Locate the cell with the specified text and output its (X, Y) center coordinate. 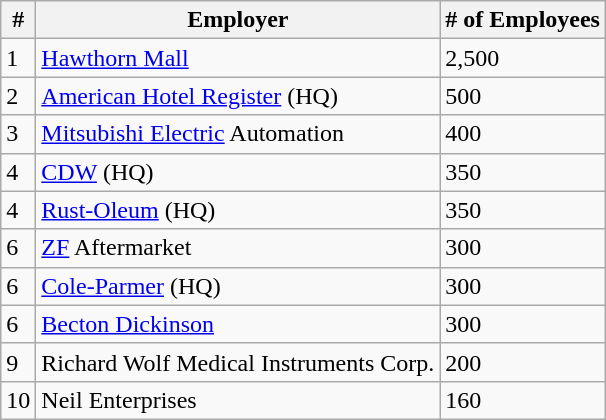
Cole-Parmer (HQ) (238, 286)
Employer (238, 20)
Mitsubishi Electric Automation (238, 134)
Richard Wolf Medical Instruments Corp. (238, 362)
Hawthorn Mall (238, 58)
160 (523, 400)
2,500 (523, 58)
9 (18, 362)
Rust-Oleum (HQ) (238, 210)
1 (18, 58)
400 (523, 134)
3 (18, 134)
Neil Enterprises (238, 400)
# of Employees (523, 20)
2 (18, 96)
ZF Aftermarket (238, 248)
10 (18, 400)
Becton Dickinson (238, 324)
200 (523, 362)
500 (523, 96)
American Hotel Register (HQ) (238, 96)
CDW (HQ) (238, 172)
# (18, 20)
